Provide the [X, Y] coordinate of the cell's center where the given text is located.  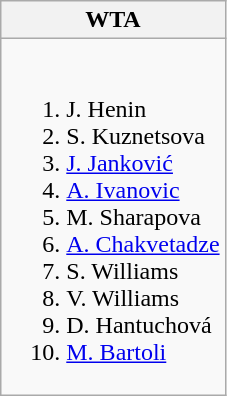
WTA [113, 20]
J. Henin S. Kuznetsova J. Janković A. Ivanovic M. Sharapova A. Chakvetadze S. Williams V. Williams D. Hantuchová M. Bartoli [113, 217]
